For the text-containing cell, return its midpoint in [X, Y] coordinate format. 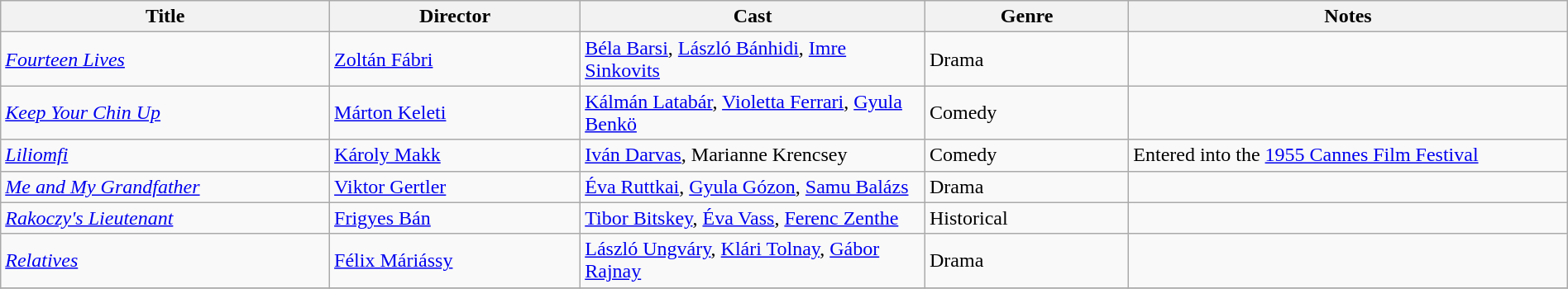
Me and My Grandfather [165, 187]
Liliomfi [165, 155]
Rakoczy's Lieutenant [165, 218]
Genre [1026, 17]
Béla Barsi, László Bánhidi, Imre Sinkovits [753, 59]
Fourteen Lives [165, 59]
Keep Your Chin Up [165, 112]
Iván Darvas, Marianne Krencsey [753, 155]
Márton Keleti [455, 112]
Historical [1026, 218]
Notes [1348, 17]
Cast [753, 17]
Tibor Bitskey, Éva Vass, Ferenc Zenthe [753, 218]
Title [165, 17]
Viktor Gertler [455, 187]
Director [455, 17]
Relatives [165, 261]
László Ungváry, Klári Tolnay, Gábor Rajnay [753, 261]
Éva Ruttkai, Gyula Gózon, Samu Balázs [753, 187]
Kálmán Latabár, Violetta Ferrari, Gyula Benkö [753, 112]
Entered into the 1955 Cannes Film Festival [1348, 155]
Félix Máriássy [455, 261]
Zoltán Fábri [455, 59]
Károly Makk [455, 155]
Frigyes Bán [455, 218]
